Capture the cell that displays the provided text and extract its [X, Y] central coordinate. 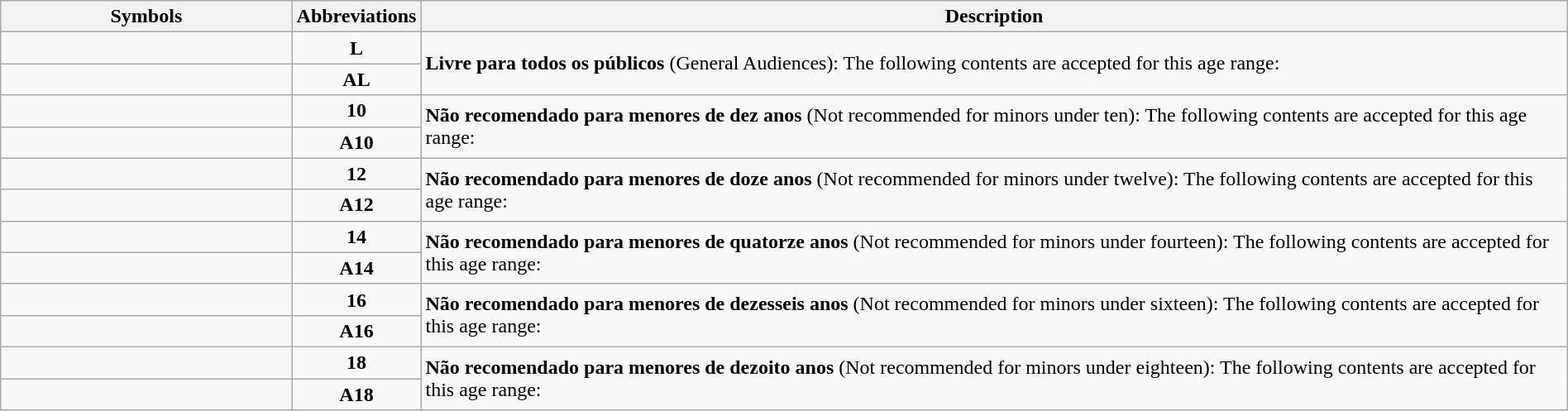
Symbols [146, 17]
A18 [356, 394]
Description [994, 17]
10 [356, 111]
Não recomendado para menores de quatorze anos (Not recommended for minors under fourteen): The following contents are accepted for this age range: [994, 252]
12 [356, 174]
Não recomendado para menores de dezesseis anos (Not recommended for minors under sixteen): The following contents are accepted for this age range: [994, 315]
L [356, 48]
A16 [356, 331]
AL [356, 79]
A12 [356, 205]
Não recomendado para menores de dez anos (Not recommended for minors under ten): The following contents are accepted for this age range: [994, 127]
Livre para todos os públicos (General Audiences): The following contents are accepted for this age range: [994, 64]
18 [356, 362]
Não recomendado para menores de dezoito anos (Not recommended for minors under eighteen): The following contents are accepted for this age range: [994, 378]
A10 [356, 142]
16 [356, 299]
14 [356, 237]
A14 [356, 268]
Abbreviations [356, 17]
Não recomendado para menores de doze anos (Not recommended for minors under twelve): The following contents are accepted for this age range: [994, 189]
